Identify which cell holds the provided text, then report its (X, Y) central coordinate. 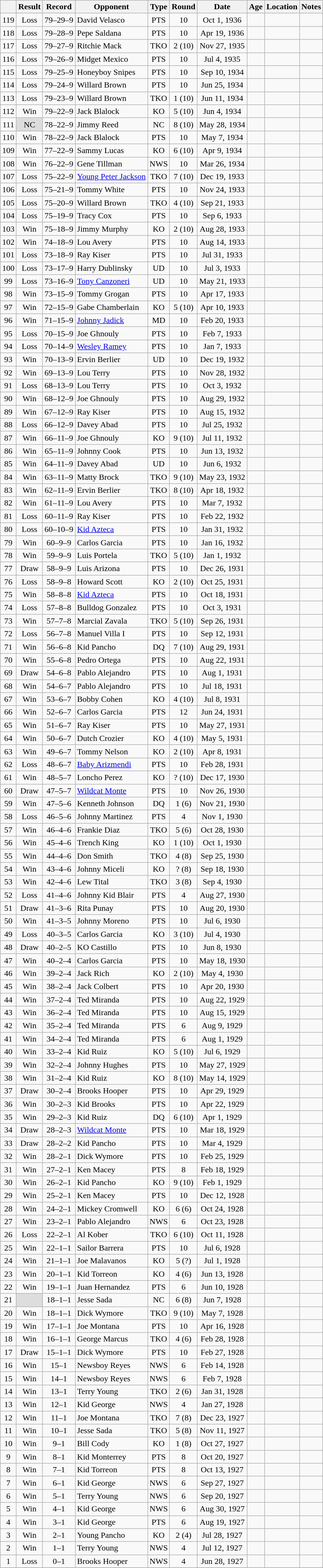
Dec 17, 1930 (222, 777)
16–1–1 (59, 1339)
Jun 4, 1934 (222, 111)
Loncho Perez (111, 777)
73–18–9 (59, 255)
114 (8, 85)
80 (8, 529)
May 7, 1928 (222, 1313)
12–1 (59, 1404)
70–15–9 (59, 333)
116 (8, 59)
13 (8, 1404)
28–2–1 (59, 1156)
19 (8, 1326)
45 (8, 986)
85 (8, 464)
51 (8, 908)
14 (8, 1391)
46–4–6 (59, 830)
Juan Hernandez (111, 1287)
Feb 18, 1929 (222, 1169)
Jun 25, 1934 (222, 85)
30–2–4 (59, 1091)
Al Kober (111, 1235)
May 21, 1933 (222, 281)
May 23, 1932 (222, 477)
Apr 20, 1930 (222, 986)
64 (8, 738)
Sep 12, 1931 (222, 634)
20 (8, 1313)
37 (8, 1091)
Jan 31, 1928 (222, 1391)
Oct 11, 1928 (222, 1235)
Notes (311, 7)
105 (8, 203)
Johnny Miceli (111, 869)
Oct 20, 1927 (222, 1457)
Gabe Chamberlain (111, 307)
74 (8, 608)
90 (8, 399)
Tommy White (111, 190)
27 (8, 1222)
30 (8, 1182)
7 (8) (183, 1418)
Oct 25, 1931 (222, 582)
36 (8, 1104)
22–1–1 (59, 1248)
Bill Cody (111, 1444)
79–27–9 (59, 46)
119 (8, 20)
Opponent (111, 7)
55 (8, 856)
47–5–6 (59, 804)
44 (8, 1000)
Jun 13, 1928 (222, 1274)
50 (8, 921)
51–6–7 (59, 725)
57 (8, 830)
Sep 4, 1930 (222, 882)
Nov 26, 1930 (222, 790)
3 (10) (183, 934)
May 18, 1930 (222, 960)
58–9–9 (59, 568)
3–1 (59, 1522)
Joe Malavanos (111, 1261)
76 (8, 582)
Jul 11, 1932 (222, 438)
75–22–9 (59, 177)
113 (8, 98)
Jan 16, 1932 (222, 542)
Tracy Cox (111, 216)
5 (?) (183, 1261)
Tommy Nelson (111, 751)
May 28, 1934 (222, 124)
Wesley Ramey (111, 346)
46 (8, 973)
Lew Tital (111, 882)
Aug 15, 1932 (222, 412)
Aug 19, 1927 (222, 1522)
Dec 19, 1933 (222, 177)
Feb 7, 1933 (222, 333)
Oct 18, 1931 (222, 595)
Luis Portela (111, 555)
Nov 1, 1930 (222, 817)
4–1 (59, 1509)
Rita Punay (111, 908)
23–2–1 (59, 1222)
Manuel Villa I (111, 634)
14–1 (59, 1378)
? (8) (183, 869)
Bulldog Gonzalez (111, 608)
27–2–1 (59, 1169)
Jul 3, 1933 (222, 268)
Feb 14, 1928 (222, 1365)
Jul 8, 1931 (222, 699)
98 (8, 294)
Johnny Martinez (111, 817)
58 (8, 817)
6–1 (59, 1483)
Jun 11, 1934 (222, 98)
Jul 1, 1928 (222, 1261)
58–8–8 (59, 595)
84 (8, 477)
53 (8, 882)
Mickey Cromwell (111, 1208)
24 (8, 1261)
57–7–8 (59, 621)
Tony Canzoneri (111, 281)
Feb 22, 1932 (222, 516)
91 (8, 386)
22–2–1 (59, 1235)
30–2–3 (59, 1104)
19–1–1 (59, 1287)
115 (8, 72)
8–1 (59, 1457)
Dec 19, 1932 (222, 359)
54–6–7 (59, 686)
93 (8, 359)
Jun 10, 1928 (222, 1287)
May 27, 1929 (222, 1065)
Jan 7, 1933 (222, 346)
106 (8, 190)
73–17–9 (59, 268)
May 5, 1931 (222, 738)
83 (8, 490)
67–12–9 (59, 412)
29 (8, 1195)
Result (29, 7)
79–29–9 (59, 20)
May 14, 1929 (222, 1078)
49 (8, 934)
Sailor Barrera (111, 1248)
65 (8, 725)
Apr 18, 1932 (222, 490)
Jul 4, 1930 (222, 934)
79–24–9 (59, 85)
68–12–9 (59, 399)
Johnny Hughes (111, 1065)
1 (8) (183, 1444)
101 (8, 255)
39 (8, 1065)
111 (8, 124)
3 (8) (183, 882)
Aug 22, 1931 (222, 660)
34–2–4 (59, 1039)
60 (8, 790)
82 (8, 503)
73 (8, 621)
Dec 23, 1927 (222, 1418)
26–2–1 (59, 1182)
Jul 28, 1927 (222, 1535)
36–2–4 (59, 1013)
110 (8, 137)
5 (6) (183, 830)
53–6–7 (59, 699)
9 (8, 1457)
Oct 3, 1932 (222, 386)
48–6–7 (59, 764)
107 (8, 177)
7–1 (59, 1470)
109 (8, 150)
54 (8, 869)
Age (256, 7)
25 (8, 1248)
Mar 7, 1932 (222, 503)
Sep 10, 1934 (222, 72)
76–22–9 (59, 164)
33 (8, 1143)
5 (8, 1509)
Jan 27, 1928 (222, 1404)
Jun 6, 1932 (222, 464)
Aug 14, 1933 (222, 242)
George Marcus (111, 1339)
Jun 13, 1932 (222, 451)
44–4–6 (59, 856)
Aug 9, 1929 (222, 1026)
40–2–5 (59, 947)
88 (8, 425)
74–18–9 (59, 242)
22 (8, 1287)
Nov 21, 1930 (222, 804)
1 (8, 1561)
70 (8, 660)
103 (8, 229)
Jul 18, 1931 (222, 686)
Aug 22, 1929 (222, 1000)
92 (8, 372)
6 (6) (183, 1208)
99 (8, 281)
Aug 20, 1930 (222, 908)
24–2–1 (59, 1208)
70–14–9 (59, 346)
Oct 13, 1927 (222, 1470)
Jack Colbert (111, 986)
77–22–9 (59, 150)
Dec 12, 1928 (222, 1195)
61 (8, 777)
15 (8, 1378)
39–2–4 (59, 973)
Tommy Grogan (111, 294)
Jimmy Murphy (111, 229)
Johnny Moreno (111, 921)
57–8–8 (59, 608)
Type (159, 7)
Feb 20, 1933 (222, 320)
41–4–6 (59, 895)
13–1 (59, 1391)
21–1–1 (59, 1261)
47–5–7 (59, 790)
Oct 1, 1936 (222, 20)
26 (8, 1235)
Apr 22, 1929 (222, 1104)
Johnny Kid Blair (111, 895)
17–1–1 (59, 1326)
Sep 18, 1930 (222, 869)
Don Smith (111, 856)
79–23–9 (59, 98)
97 (8, 307)
94 (8, 346)
Sep 26, 1931 (222, 621)
Nov 28, 1932 (222, 372)
77 (8, 568)
79–22–9 (59, 111)
43–4–6 (59, 869)
75–19–9 (59, 216)
79–25–9 (59, 72)
56–7–8 (59, 634)
79–28–9 (59, 33)
104 (8, 216)
45–4–6 (59, 843)
Nov 24, 1933 (222, 190)
69 (8, 673)
Aug 27, 1930 (222, 895)
60–11–9 (59, 516)
Jul 4, 1935 (222, 59)
108 (8, 164)
Jun 24, 1931 (222, 712)
Young Peter Jackson (111, 177)
David Velasco (111, 20)
43 (8, 1013)
87 (8, 438)
Dutch Crozier (111, 738)
55–6–8 (59, 660)
64–11–9 (59, 464)
Apr 8, 1931 (222, 751)
59 (8, 804)
Kid Brooks (111, 1104)
May 4, 1930 (222, 973)
66–12–9 (59, 425)
11 (8, 1431)
Pedro Ortega (111, 660)
Jun 8, 1930 (222, 947)
Record (59, 7)
28 (8, 1208)
40 (8, 1052)
Feb 28, 1931 (222, 764)
63 (8, 751)
62–11–9 (59, 490)
Frankie Diaz (111, 830)
Jun 7, 1928 (222, 1300)
2 (8, 1548)
2–1 (59, 1535)
75–20–9 (59, 203)
Date (222, 7)
79–26–9 (59, 59)
Mar 18, 1929 (222, 1130)
89 (8, 412)
Aug 28, 1933 (222, 229)
KO Castillo (111, 947)
21 (8, 1300)
Oct 3, 1931 (222, 608)
Feb 25, 1929 (222, 1156)
5–1 (59, 1496)
95 (8, 333)
Aug 30, 1927 (222, 1509)
73–15–9 (59, 294)
48–5–7 (59, 777)
37–2–4 (59, 1000)
31–2–4 (59, 1078)
42 (8, 1026)
52 (8, 895)
16 (8, 1365)
47 (8, 960)
4 (8) (183, 856)
61–11–9 (59, 503)
9–1 (59, 1444)
Johnny Jadick (111, 320)
3 (8, 1535)
38–2–4 (59, 986)
Jan 31, 1932 (222, 529)
Aug 1, 1931 (222, 673)
Round (183, 7)
25–2–1 (59, 1195)
Pepe Saldana (111, 33)
Jul 31, 1933 (222, 255)
Mar 4, 1929 (222, 1143)
54–6–8 (59, 673)
67 (8, 699)
Feb 1, 1929 (222, 1182)
60–9–9 (59, 542)
73–16–9 (59, 281)
17 (8, 1352)
75–21–9 (59, 190)
Howard Scott (111, 582)
May 27, 1931 (222, 725)
29–2–3 (59, 1117)
10–1 (59, 1431)
Aug 1, 1929 (222, 1039)
Oct 24, 1928 (222, 1208)
66 (8, 712)
Aug 29, 1932 (222, 399)
Oct 28, 1930 (222, 830)
41 (8, 1039)
50–6–7 (59, 738)
Nov 27, 1935 (222, 46)
23 (8, 1274)
62 (8, 764)
41–3–5 (59, 921)
81 (8, 516)
Apr 16, 1928 (222, 1326)
33–2–4 (59, 1052)
Kenneth Johnson (111, 804)
41–3–6 (59, 908)
66–11–9 (59, 438)
59–9–9 (59, 555)
Sep 27, 1927 (222, 1483)
Ritchie Mack (111, 46)
32–2–4 (59, 1065)
Baby Arizmendi (111, 764)
Luis Arizona (111, 568)
46–5–6 (59, 817)
60–10–9 (59, 529)
Apr 19, 1936 (222, 33)
6 (8) (183, 1300)
Mar 26, 1934 (222, 164)
7 (8, 1483)
Gene Tillman (111, 164)
Location (282, 7)
Harry Dublinsky (111, 268)
117 (8, 46)
Bobby Cohen (111, 699)
Apr 29, 1929 (222, 1091)
Sep 20, 1927 (222, 1496)
118 (8, 33)
0–1 (59, 1561)
Oct 27, 1927 (222, 1444)
100 (8, 268)
Kid Monterrey (111, 1457)
71 (8, 647)
Jul 12, 1927 (222, 1548)
34 (8, 1130)
MD (159, 320)
112 (8, 111)
Jimmy Reed (111, 124)
Jul 25, 1932 (222, 425)
Jack Rich (111, 973)
35–2–4 (59, 1026)
Sep 6, 1933 (222, 216)
20–1–1 (59, 1274)
Aug 15, 1929 (222, 1013)
69–13–9 (59, 372)
Aug 29, 1931 (222, 647)
79 (8, 542)
Midget Mexico (111, 59)
? (10) (183, 777)
Jun 28, 1927 (222, 1561)
Matty Brock (111, 477)
Dec 26, 1931 (222, 568)
42–4–6 (59, 882)
11–1 (59, 1418)
35 (8, 1117)
72 (8, 634)
68 (8, 686)
32 (8, 1156)
86 (8, 451)
56–6–8 (59, 647)
Sep 21, 1933 (222, 203)
70–13–9 (59, 359)
56 (8, 843)
40–3–5 (59, 934)
18 (8, 1339)
28–2–3 (59, 1130)
Feb 7, 1928 (222, 1378)
72–15–9 (59, 307)
Jul 6, 1928 (222, 1248)
Jul 6, 1929 (222, 1052)
28–2–2 (59, 1143)
40–2–4 (59, 960)
65–11–9 (59, 451)
48 (8, 947)
Apr 9, 1934 (222, 150)
Young Pancho (111, 1535)
Nov 11, 1927 (222, 1431)
15–1 (59, 1365)
Feb 28, 1928 (222, 1339)
38 (8, 1078)
Sep 25, 1930 (222, 856)
1 (6) (183, 804)
63–11–9 (59, 477)
1–1 (59, 1548)
75 (8, 595)
96 (8, 320)
Feb 27, 1928 (222, 1352)
49–6–7 (59, 751)
58–9–8 (59, 582)
Apr 17, 1933 (222, 294)
52–6–7 (59, 712)
May 7, 1934 (222, 137)
Apr 10, 1933 (222, 307)
102 (8, 242)
Oct 1, 1930 (222, 843)
78 (8, 555)
75–18–9 (59, 229)
5 (8) (183, 1431)
Sammy Lucas (111, 150)
68–13–9 (59, 386)
Trench King (111, 843)
15–1–1 (59, 1352)
Marcial Zavala (111, 621)
Honeyboy Snipes (111, 72)
Jul 6, 1930 (222, 921)
Johnny Cook (111, 451)
2 (6) (183, 1391)
Jan 1, 1932 (222, 555)
Oct 23, 1928 (222, 1222)
31 (8, 1169)
71–15–9 (59, 320)
Apr 1, 1929 (222, 1117)
2 (4) (183, 1535)
